Output the [x, y] coordinate of the center of the cell containing the given text.  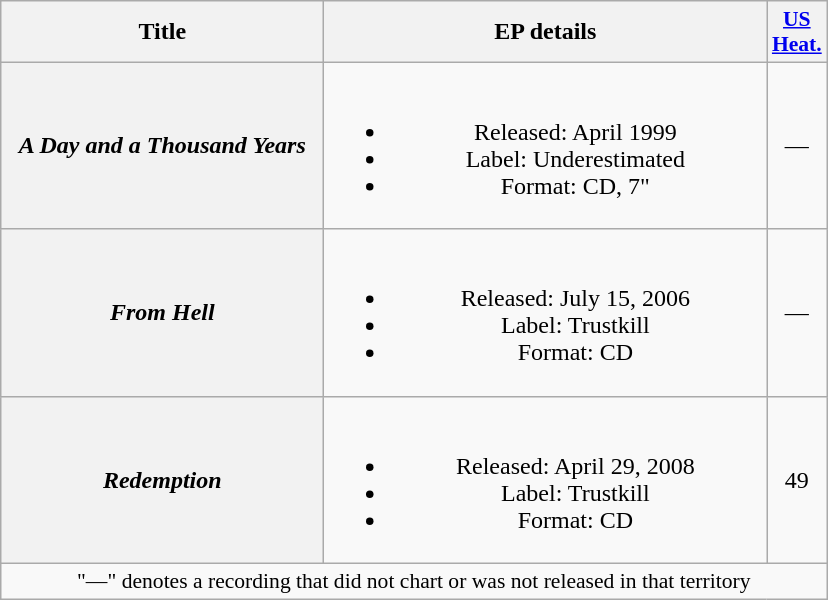
USHeat. [797, 32]
Released: July 15, 2006Label: TrustkillFormat: CD [546, 312]
49 [797, 480]
EP details [546, 32]
Title [162, 32]
From Hell [162, 312]
Released: April 1999Label: UnderestimatedFormat: CD, 7" [546, 146]
A Day and a Thousand Years [162, 146]
Released: April 29, 2008Label: TrustkillFormat: CD [546, 480]
Redemption [162, 480]
"—" denotes a recording that did not chart or was not released in that territory [414, 581]
